For the text-containing cell, return its midpoint in (X, Y) coordinate format. 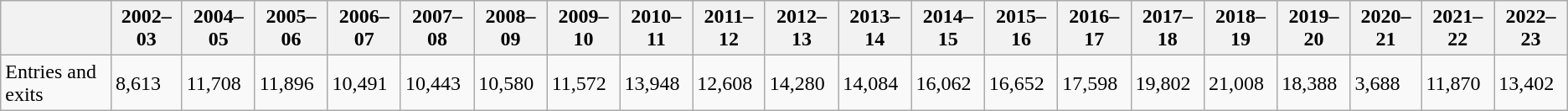
2007–08 (437, 29)
11,896 (291, 82)
11,708 (218, 82)
2018–19 (1240, 29)
10,491 (364, 82)
13,948 (657, 82)
13,402 (1531, 82)
2006–07 (364, 29)
Entries and exits (56, 82)
2022–23 (1531, 29)
16,062 (948, 82)
2013–14 (874, 29)
2010–11 (657, 29)
21,008 (1240, 82)
2004–05 (218, 29)
14,280 (801, 82)
12,608 (729, 82)
2002–03 (146, 29)
2009–10 (583, 29)
19,802 (1168, 82)
17,598 (1094, 82)
3,688 (1385, 82)
8,613 (146, 82)
2020–21 (1385, 29)
2015–16 (1020, 29)
10,580 (511, 82)
10,443 (437, 82)
11,870 (1457, 82)
2014–15 (948, 29)
2011–12 (729, 29)
18,388 (1313, 82)
2005–06 (291, 29)
14,084 (874, 82)
16,652 (1020, 82)
2012–13 (801, 29)
2016–17 (1094, 29)
2019–20 (1313, 29)
11,572 (583, 82)
2017–18 (1168, 29)
2008–09 (511, 29)
2021–22 (1457, 29)
